From the cell containing the given text, extract its center point as (x, y) coordinate. 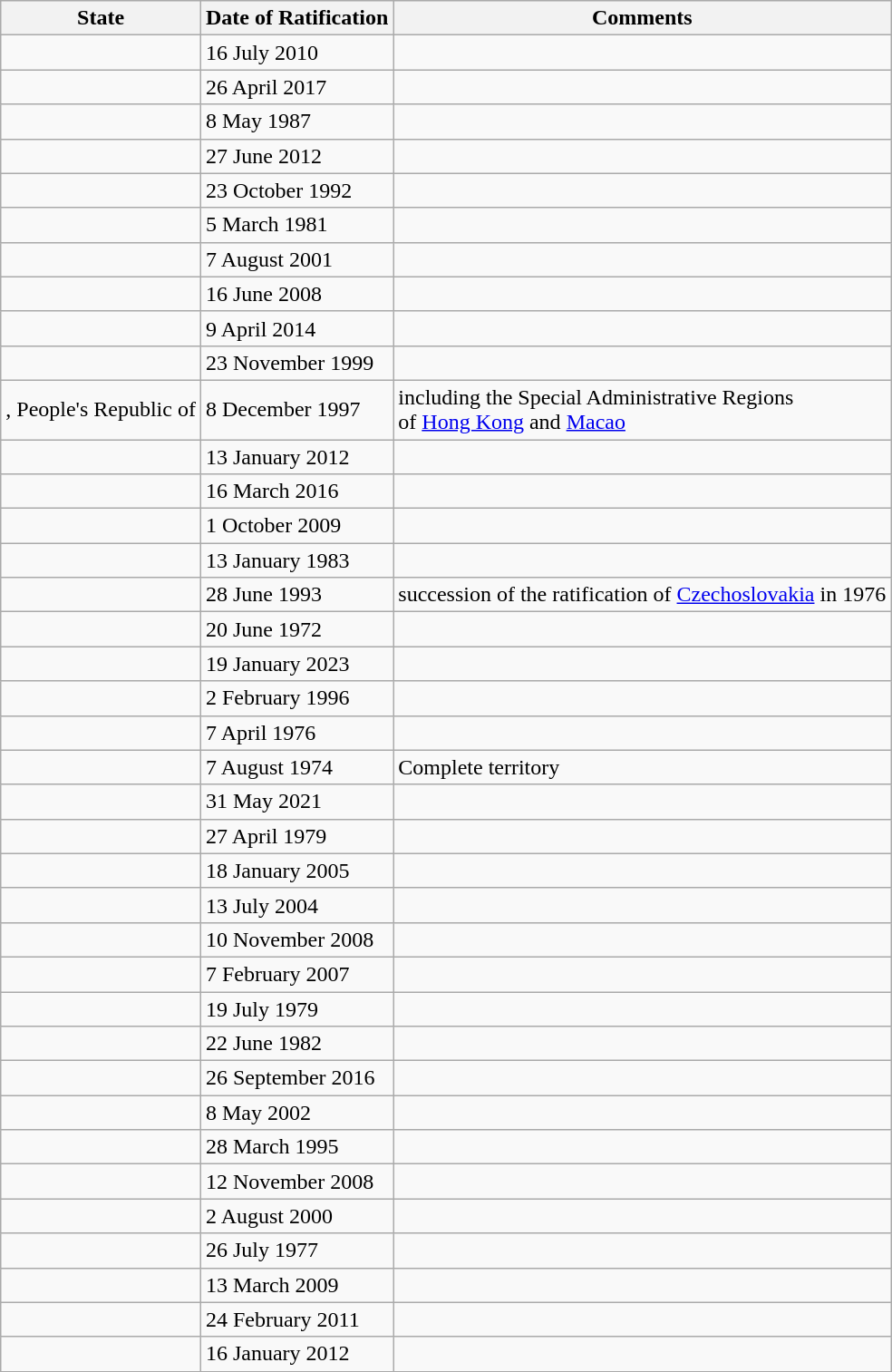
1 October 2009 (296, 526)
26 July 1977 (296, 1250)
16 June 2008 (296, 294)
Date of Ratification (296, 18)
13 July 2004 (296, 905)
27 April 1979 (296, 836)
8 May 2002 (296, 1113)
12 November 2008 (296, 1182)
13 January 1983 (296, 560)
19 July 1979 (296, 1009)
10 November 2008 (296, 939)
28 June 1993 (296, 595)
24 February 2011 (296, 1319)
8 December 1997 (296, 410)
23 October 1992 (296, 190)
16 January 2012 (296, 1354)
Complete territory (642, 767)
22 June 1982 (296, 1044)
8 May 1987 (296, 122)
2 February 1996 (296, 698)
Comments (642, 18)
16 July 2010 (296, 53)
2 August 2000 (296, 1216)
7 August 2001 (296, 259)
succession of the ratification of Czechoslovakia in 1976 (642, 595)
, People's Republic of (102, 410)
16 March 2016 (296, 491)
26 April 2017 (296, 87)
27 June 2012 (296, 156)
including the Special Administrative Regions of Hong Kong and Macao (642, 410)
20 June 1972 (296, 629)
23 November 1999 (296, 363)
26 September 2016 (296, 1078)
5 March 1981 (296, 225)
28 March 1995 (296, 1147)
7 February 2007 (296, 974)
7 April 1976 (296, 733)
13 January 2012 (296, 456)
State (102, 18)
7 August 1974 (296, 767)
19 January 2023 (296, 664)
31 May 2021 (296, 802)
13 March 2009 (296, 1285)
18 January 2005 (296, 871)
9 April 2014 (296, 328)
